Locate the cell with the specified text and output its (x, y) center coordinate. 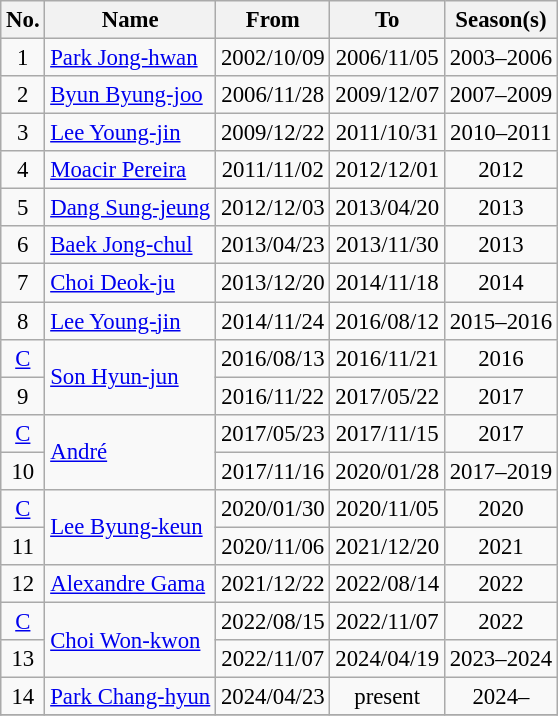
2007–2009 (500, 95)
2017/05/23 (273, 433)
3 (23, 133)
6 (23, 245)
Byun Byung-joo (130, 95)
2024/04/19 (387, 659)
2022/08/15 (273, 621)
2013/12/20 (273, 283)
7 (23, 283)
Name (130, 20)
4 (23, 170)
2017/11/16 (273, 471)
2010–2011 (500, 133)
2017–2019 (500, 471)
2016/08/12 (387, 321)
2013/04/20 (387, 208)
2009/12/07 (387, 95)
2014 (500, 283)
2016/11/21 (387, 358)
14 (23, 697)
13 (23, 659)
2013/04/23 (273, 245)
2017/05/22 (387, 396)
2 (23, 95)
2016/08/13 (273, 358)
2002/10/09 (273, 58)
2021/12/20 (387, 546)
2009/12/22 (273, 133)
5 (23, 208)
Lee Byung-keun (130, 528)
2021 (500, 546)
2024/04/23 (273, 697)
Moacir Pereira (130, 170)
8 (23, 321)
2021/12/22 (273, 584)
2020 (500, 509)
9 (23, 396)
2020/11/05 (387, 509)
2020/11/06 (273, 546)
Son Hyun-jun (130, 376)
Park Jong-hwan (130, 58)
2023–2024 (500, 659)
To (387, 20)
2011/10/31 (387, 133)
2020/01/28 (387, 471)
2006/11/28 (273, 95)
2012/12/03 (273, 208)
From (273, 20)
2022/08/14 (387, 584)
2015–2016 (500, 321)
Choi Won-kwon (130, 640)
present (387, 697)
2020/01/30 (273, 509)
Season(s) (500, 20)
11 (23, 546)
Choi Deok-ju (130, 283)
2014/11/24 (273, 321)
André (130, 452)
2017/11/15 (387, 433)
2013/11/30 (387, 245)
Dang Sung-jeung (130, 208)
2014/11/18 (387, 283)
12 (23, 584)
10 (23, 471)
Park Chang-hyun (130, 697)
1 (23, 58)
2006/11/05 (387, 58)
Alexandre Gama (130, 584)
2016/11/22 (273, 396)
2024– (500, 697)
2003–2006 (500, 58)
2012 (500, 170)
Baek Jong-chul (130, 245)
2011/11/02 (273, 170)
No. (23, 20)
2016 (500, 358)
2012/12/01 (387, 170)
